Extract the [X, Y] coordinate from the center of the cell holding the provided text.  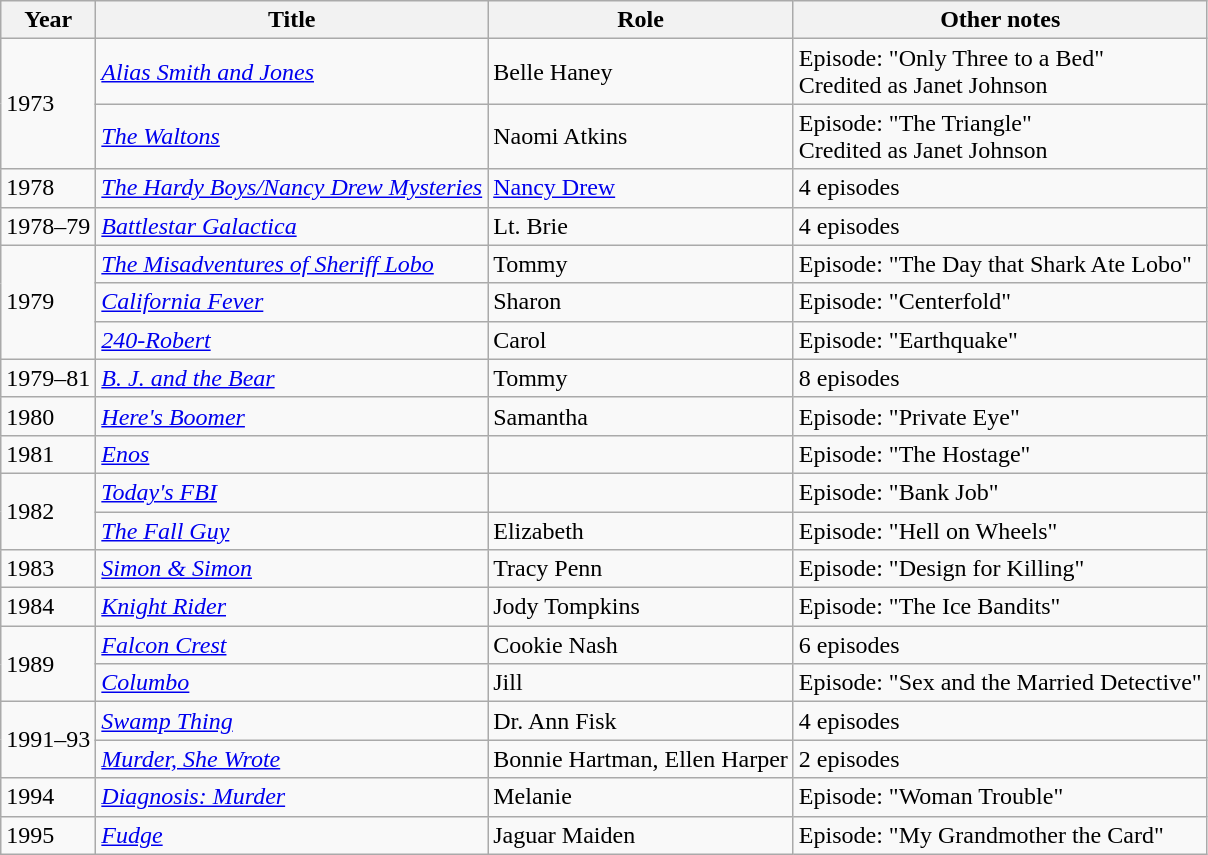
Cookie Nash [641, 645]
Episode: "My Grandmother the Card" [1000, 835]
B. J. and the Bear [292, 378]
Year [48, 20]
The Hardy Boys/Nancy Drew Mysteries [292, 188]
Belle Haney [641, 72]
Episode: "Only Three to a Bed"Credited as Janet Johnson [1000, 72]
The Misadventures of Sheriff Lobo [292, 264]
1991–93 [48, 740]
Episode: "The Day that Shark Ate Lobo" [1000, 264]
Dr. Ann Fisk [641, 721]
Elizabeth [641, 531]
Samantha [641, 416]
Swamp Thing [292, 721]
Jaguar Maiden [641, 835]
1973 [48, 104]
The Fall Guy [292, 531]
Title [292, 20]
Enos [292, 454]
Murder, She Wrote [292, 759]
Episode: "Sex and the Married Detective" [1000, 683]
1981 [48, 454]
Jill [641, 683]
1982 [48, 511]
Lt. Brie [641, 226]
Sharon [641, 302]
1989 [48, 664]
1984 [48, 607]
8 episodes [1000, 378]
Episode: "Hell on Wheels" [1000, 531]
1994 [48, 797]
Episode: "The Triangle"Credited as Janet Johnson [1000, 136]
1978–79 [48, 226]
Episode: "Design for Killing" [1000, 569]
Columbo [292, 683]
2 episodes [1000, 759]
Battlestar Galactica [292, 226]
Fudge [292, 835]
Episode: "Bank Job" [1000, 492]
Other notes [1000, 20]
Here's Boomer [292, 416]
1979 [48, 302]
240-Robert [292, 340]
Role [641, 20]
Knight Rider [292, 607]
1983 [48, 569]
California Fever [292, 302]
Alias Smith and Jones [292, 72]
The Waltons [292, 136]
1980 [48, 416]
6 episodes [1000, 645]
Falcon Crest [292, 645]
Tracy Penn [641, 569]
Carol [641, 340]
Melanie [641, 797]
Episode: "Earthquake" [1000, 340]
Episode: "Private Eye" [1000, 416]
1978 [48, 188]
Simon & Simon [292, 569]
1995 [48, 835]
Episode: "The Ice Bandits" [1000, 607]
Jody Tompkins [641, 607]
1979–81 [48, 378]
Episode: "The Hostage" [1000, 454]
Diagnosis: Murder [292, 797]
Bonnie Hartman, Ellen Harper [641, 759]
Episode: "Centerfold" [1000, 302]
Today's FBI [292, 492]
Nancy Drew [641, 188]
Naomi Atkins [641, 136]
Episode: "Woman Trouble" [1000, 797]
